Pinpoint the cell where the given text exists, returning its [X, Y] midpoint coordinate. 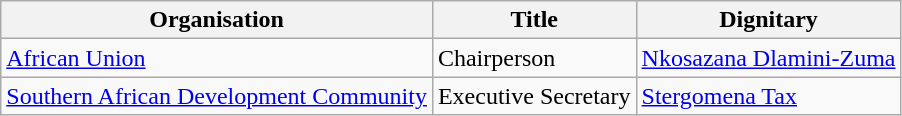
Nkosazana Dlamini-Zuma [768, 58]
Executive Secretary [534, 96]
Dignitary [768, 20]
Chairperson [534, 58]
Stergomena Tax [768, 96]
African Union [217, 58]
Southern African Development Community [217, 96]
Title [534, 20]
Organisation [217, 20]
